Locate the cell with the specified text and output its (x, y) center coordinate. 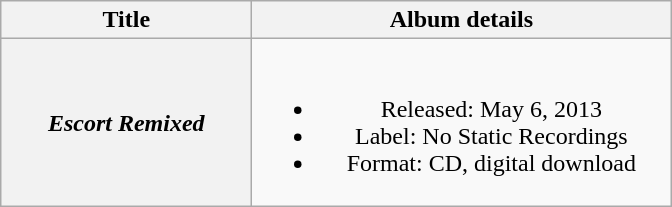
Title (126, 20)
Album details (462, 20)
Escort Remixed (126, 122)
Released: May 6, 2013Label: No Static RecordingsFormat: CD, digital download (462, 122)
